From the cell containing the given text, extract its center point as [x, y] coordinate. 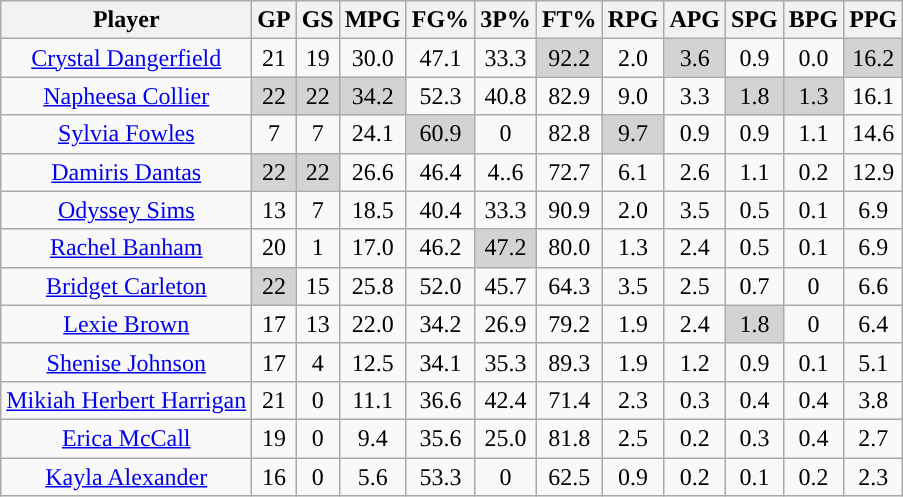
30.0 [372, 58]
BPG [813, 20]
72.7 [569, 172]
52.0 [440, 286]
9.0 [633, 96]
3.3 [695, 96]
52.3 [440, 96]
9.4 [372, 438]
35.6 [440, 438]
80.0 [569, 248]
3.8 [874, 400]
34.1 [440, 362]
11.1 [372, 400]
26.9 [506, 324]
47.2 [506, 248]
40.4 [440, 210]
14.6 [874, 134]
Shenise Johnson [126, 362]
RPG [633, 20]
Rachel Banham [126, 248]
6.6 [874, 286]
2.6 [695, 172]
40.8 [506, 96]
17.0 [372, 248]
Player [126, 20]
Napheesa Collier [126, 96]
APG [695, 20]
12.9 [874, 172]
5.1 [874, 362]
1 [318, 248]
4..6 [506, 172]
82.9 [569, 96]
90.9 [569, 210]
3.6 [695, 58]
6.4 [874, 324]
5.6 [372, 477]
16.2 [874, 58]
64.3 [569, 286]
4 [318, 362]
Bridget Carleton [126, 286]
16.1 [874, 96]
81.8 [569, 438]
6.1 [633, 172]
24.1 [372, 134]
20 [274, 248]
25.8 [372, 286]
36.6 [440, 400]
2.7 [874, 438]
26.6 [372, 172]
47.1 [440, 58]
71.4 [569, 400]
Erica McCall [126, 438]
PPG [874, 20]
45.7 [506, 286]
89.3 [569, 362]
15 [318, 286]
12.5 [372, 362]
SPG [755, 20]
46.2 [440, 248]
GP [274, 20]
Crystal Dangerfield [126, 58]
Mikiah Herbert Harrigan [126, 400]
82.8 [569, 134]
Lexie Brown [126, 324]
35.3 [506, 362]
Odyssey Sims [126, 210]
16 [274, 477]
0.0 [813, 58]
62.5 [569, 477]
0.7 [755, 286]
18.5 [372, 210]
FT% [569, 20]
42.4 [506, 400]
9.7 [633, 134]
60.9 [440, 134]
53.3 [440, 477]
GS [318, 20]
92.2 [569, 58]
Kayla Alexander [126, 477]
46.4 [440, 172]
22.0 [372, 324]
Sylvia Fowles [126, 134]
MPG [372, 20]
FG% [440, 20]
25.0 [506, 438]
3P% [506, 20]
Damiris Dantas [126, 172]
79.2 [569, 324]
1.2 [695, 362]
